Search for the cell housing the specified text and yield its [x, y] center coordinate. 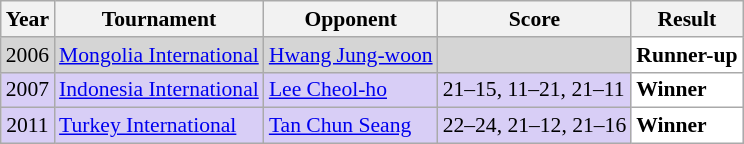
Tan Chun Seang [351, 126]
Opponent [351, 19]
2007 [28, 90]
21–15, 11–21, 21–11 [535, 90]
Indonesia International [159, 90]
Lee Cheol-ho [351, 90]
2006 [28, 55]
Year [28, 19]
22–24, 21–12, 21–16 [535, 126]
2011 [28, 126]
Result [686, 19]
Mongolia International [159, 55]
Tournament [159, 19]
Score [535, 19]
Hwang Jung-woon [351, 55]
Runner-up [686, 55]
Turkey International [159, 126]
